Search for the cell housing the specified text and yield its [x, y] center coordinate. 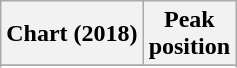
Peak position [189, 34]
Chart (2018) [72, 34]
